Determine the [x, y] coordinate at the center of the cell enclosing the given text.  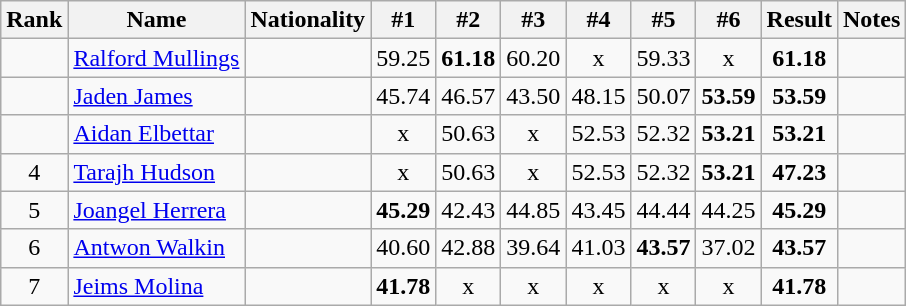
42.43 [468, 210]
Ralford Mullings [156, 58]
Joangel Herrera [156, 210]
#6 [728, 20]
Rank [34, 20]
43.50 [534, 96]
39.64 [534, 248]
37.02 [728, 248]
Result [799, 20]
50.07 [664, 96]
40.60 [404, 248]
Nationality [308, 20]
Jeims Molina [156, 286]
44.44 [664, 210]
#3 [534, 20]
41.03 [598, 248]
Jaden James [156, 96]
Aidan Elbettar [156, 134]
5 [34, 210]
59.33 [664, 58]
6 [34, 248]
Name [156, 20]
45.74 [404, 96]
47.23 [799, 172]
42.88 [468, 248]
#1 [404, 20]
44.25 [728, 210]
59.25 [404, 58]
48.15 [598, 96]
#2 [468, 20]
43.45 [598, 210]
#4 [598, 20]
7 [34, 286]
60.20 [534, 58]
4 [34, 172]
Notes [871, 20]
Antwon Walkin [156, 248]
Tarajh Hudson [156, 172]
44.85 [534, 210]
#5 [664, 20]
46.57 [468, 96]
